Return the [x, y] coordinate for the center point of the cell that contains the specified text.  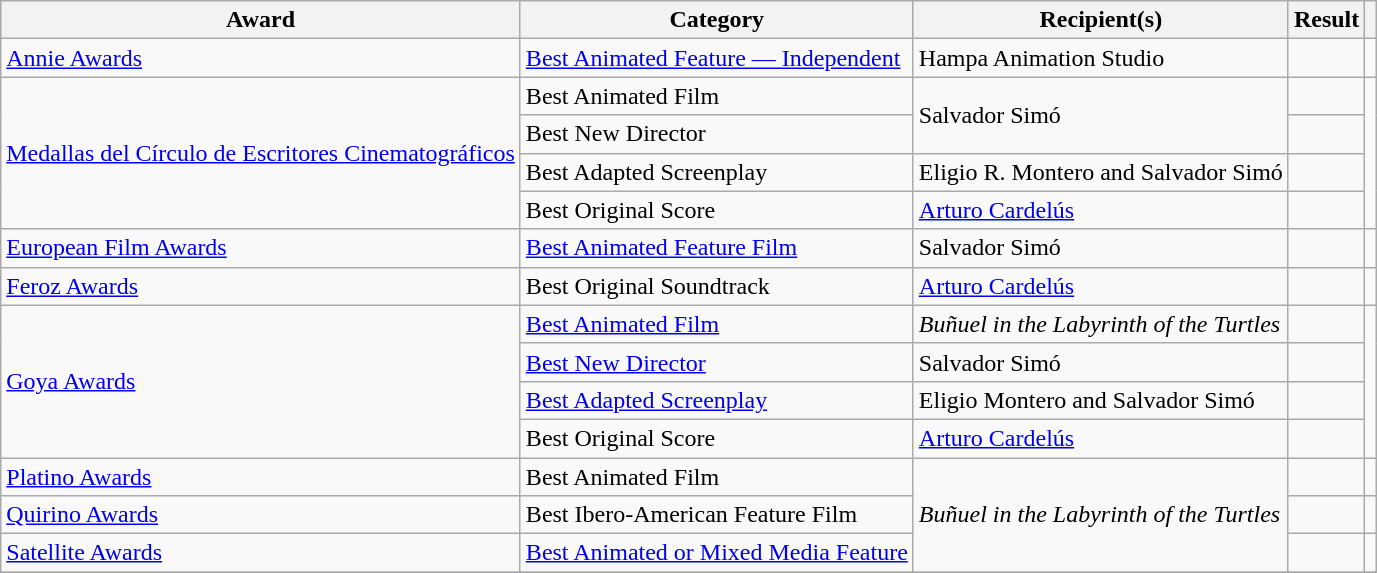
Recipient(s) [1100, 20]
European Film Awards [261, 248]
Best Animated Feature — Independent [716, 58]
Platino Awards [261, 477]
Eligio R. Montero and Salvador Simó [1100, 172]
Hampa Animation Studio [1100, 58]
Best Original Soundtrack [716, 286]
Feroz Awards [261, 286]
Award [261, 20]
Result [1326, 20]
Best Ibero-American Feature Film [716, 515]
Best Animated or Mixed Media Feature [716, 553]
Quirino Awards [261, 515]
Goya Awards [261, 381]
Satellite Awards [261, 553]
Medallas del Círculo de Escritores Cinematográficos [261, 153]
Category [716, 20]
Annie Awards [261, 58]
Eligio Montero and Salvador Simó [1100, 400]
Best Animated Feature Film [716, 248]
